Extract the (X, Y) coordinate from the center of the cell holding the provided text.  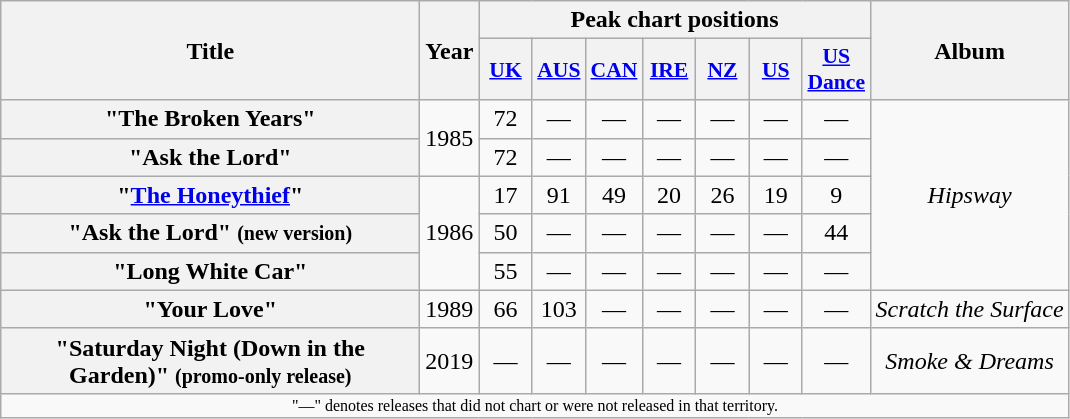
2019 (450, 360)
1989 (450, 309)
NZ (722, 70)
"Your Love" (210, 309)
9 (836, 195)
20 (668, 195)
66 (506, 309)
"The Broken Years" (210, 119)
91 (558, 195)
"Ask the Lord" (210, 157)
US Dance (836, 70)
"The Honeythief" (210, 195)
Title (210, 50)
"Ask the Lord" (new version) (210, 233)
49 (614, 195)
Scratch the Surface (970, 309)
Peak chart positions (674, 20)
26 (722, 195)
50 (506, 233)
1985 (450, 138)
Year (450, 50)
AUS (558, 70)
IRE (668, 70)
1986 (450, 233)
"Saturday Night (Down in the Garden)" (promo-only release) (210, 360)
Smoke & Dreams (970, 360)
103 (558, 309)
55 (506, 271)
Album (970, 50)
US (776, 70)
17 (506, 195)
"—" denotes releases that did not chart or were not released in that territory. (535, 405)
Hipsway (970, 195)
CAN (614, 70)
"Long White Car" (210, 271)
44 (836, 233)
19 (776, 195)
UK (506, 70)
